Return the [X, Y] coordinate for the center point of the cell that contains the specified text.  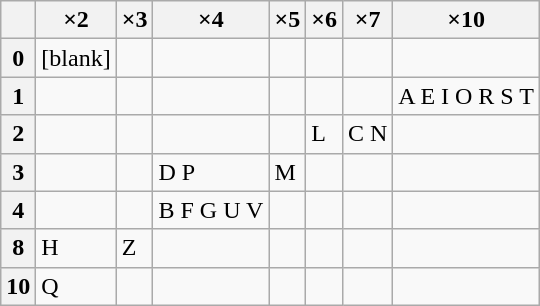
A E I O R S T [466, 96]
×3 [134, 20]
×4 [211, 20]
Q [76, 286]
C N [367, 134]
×6 [324, 20]
×2 [76, 20]
[blank] [76, 58]
×7 [367, 20]
10 [18, 286]
L [324, 134]
0 [18, 58]
4 [18, 210]
B F G U V [211, 210]
H [76, 248]
8 [18, 248]
×5 [288, 20]
D P [211, 172]
M [288, 172]
1 [18, 96]
2 [18, 134]
3 [18, 172]
×10 [466, 20]
Z [134, 248]
